Capture the cell that displays the provided text and extract its [X, Y] central coordinate. 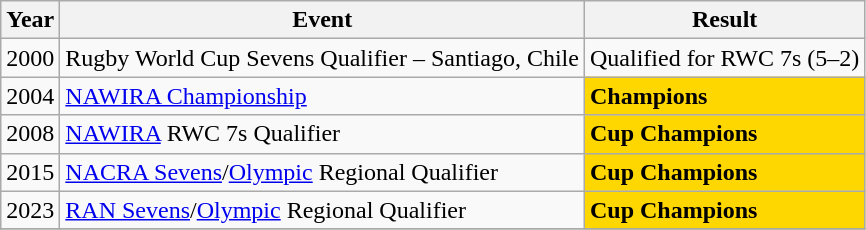
NACRA Sevens/Olympic Regional Qualifier [322, 172]
2023 [30, 210]
Year [30, 20]
2004 [30, 96]
2008 [30, 134]
Event [322, 20]
Result [724, 20]
NAWIRA Championship [322, 96]
2015 [30, 172]
RAN Sevens/Olympic Regional Qualifier [322, 210]
2000 [30, 58]
Rugby World Cup Sevens Qualifier – Santiago, Chile [322, 58]
NAWIRA RWC 7s Qualifier [322, 134]
Qualified for RWC 7s (5–2) [724, 58]
Champions [724, 96]
